Output the [x, y] coordinate of the center of the cell containing the given text.  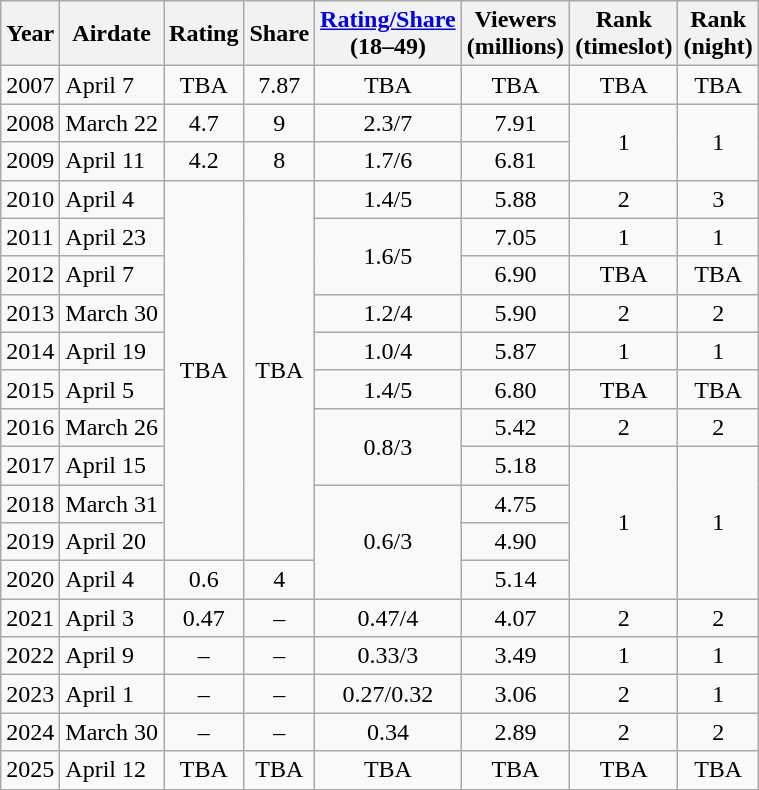
4.7 [204, 123]
2020 [30, 580]
7.91 [515, 123]
4.07 [515, 618]
1.0/4 [388, 351]
3.06 [515, 694]
Rating [204, 34]
2008 [30, 123]
Rank(timeslot) [624, 34]
2025 [30, 770]
7.05 [515, 237]
0.47 [204, 618]
April 9 [112, 656]
6.80 [515, 389]
9 [280, 123]
2011 [30, 237]
1.7/6 [388, 161]
Rating/Share(18–49) [388, 34]
Share [280, 34]
Viewers(millions) [515, 34]
1.2/4 [388, 313]
2.3/7 [388, 123]
0.8/3 [388, 446]
April 20 [112, 542]
5.18 [515, 465]
2018 [30, 503]
8 [280, 161]
2010 [30, 199]
Airdate [112, 34]
2024 [30, 732]
April 3 [112, 618]
April 11 [112, 161]
4 [280, 580]
3.49 [515, 656]
2007 [30, 85]
April 15 [112, 465]
6.81 [515, 161]
2015 [30, 389]
2012 [30, 275]
5.87 [515, 351]
4.75 [515, 503]
2022 [30, 656]
April 23 [112, 237]
March 31 [112, 503]
5.42 [515, 427]
4.2 [204, 161]
3 [718, 199]
April 12 [112, 770]
2014 [30, 351]
2.89 [515, 732]
0.27/0.32 [388, 694]
4.90 [515, 542]
6.90 [515, 275]
2021 [30, 618]
0.6/3 [388, 541]
March 22 [112, 123]
April 1 [112, 694]
0.6 [204, 580]
0.33/3 [388, 656]
2017 [30, 465]
1.6/5 [388, 256]
March 26 [112, 427]
April 5 [112, 389]
Rank(night) [718, 34]
0.47/4 [388, 618]
2019 [30, 542]
5.90 [515, 313]
7.87 [280, 85]
Year [30, 34]
April 19 [112, 351]
2009 [30, 161]
2013 [30, 313]
2023 [30, 694]
2016 [30, 427]
5.14 [515, 580]
0.34 [388, 732]
5.88 [515, 199]
